Return [X, Y] of the center of cell containing provided text 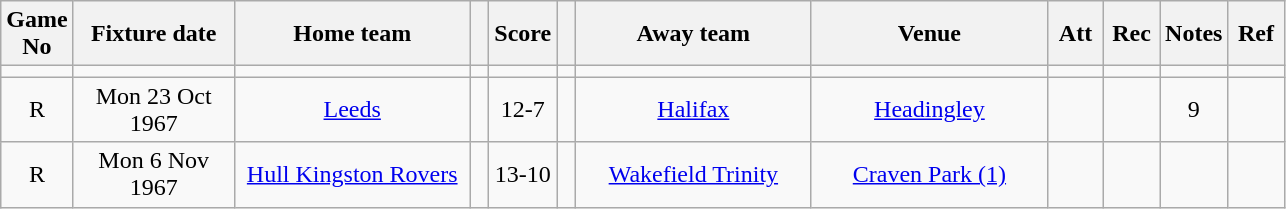
Hull Kingston Rovers [352, 174]
Home team [352, 34]
Venue [929, 34]
Wakefield Trinity [693, 174]
Fixture date [154, 34]
Rec [1132, 34]
12-7 [523, 110]
Headingley [929, 110]
Mon 23 Oct 1967 [154, 110]
Ref [1256, 34]
Leeds [352, 110]
Notes [1194, 34]
9 [1194, 110]
Halifax [693, 110]
Score [523, 34]
Mon 6 Nov 1967 [154, 174]
13-10 [523, 174]
Game No [37, 34]
Away team [693, 34]
Att [1075, 34]
Craven Park (1) [929, 174]
